For the text-containing cell, return its midpoint in (x, y) coordinate format. 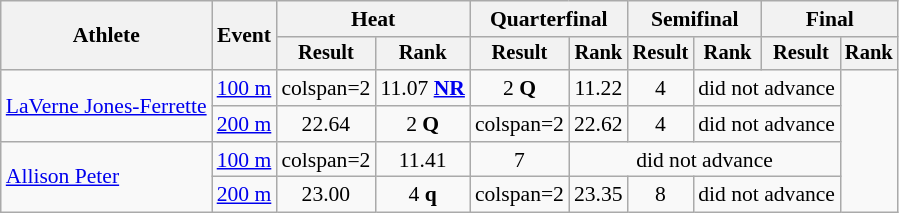
LaVerne Jones-Ferrette (106, 106)
Quarterfinal (549, 19)
11.07 NR (422, 88)
Event (244, 36)
11.22 (598, 88)
4 q (422, 195)
Athlete (106, 36)
22.64 (326, 124)
22.62 (598, 124)
7 (520, 160)
23.00 (326, 195)
Final (830, 19)
8 (661, 195)
Allison Peter (106, 178)
Semifinal (695, 19)
11.41 (422, 160)
Heat (373, 19)
23.35 (598, 195)
